Locate the cell with the specified text and output its (X, Y) center coordinate. 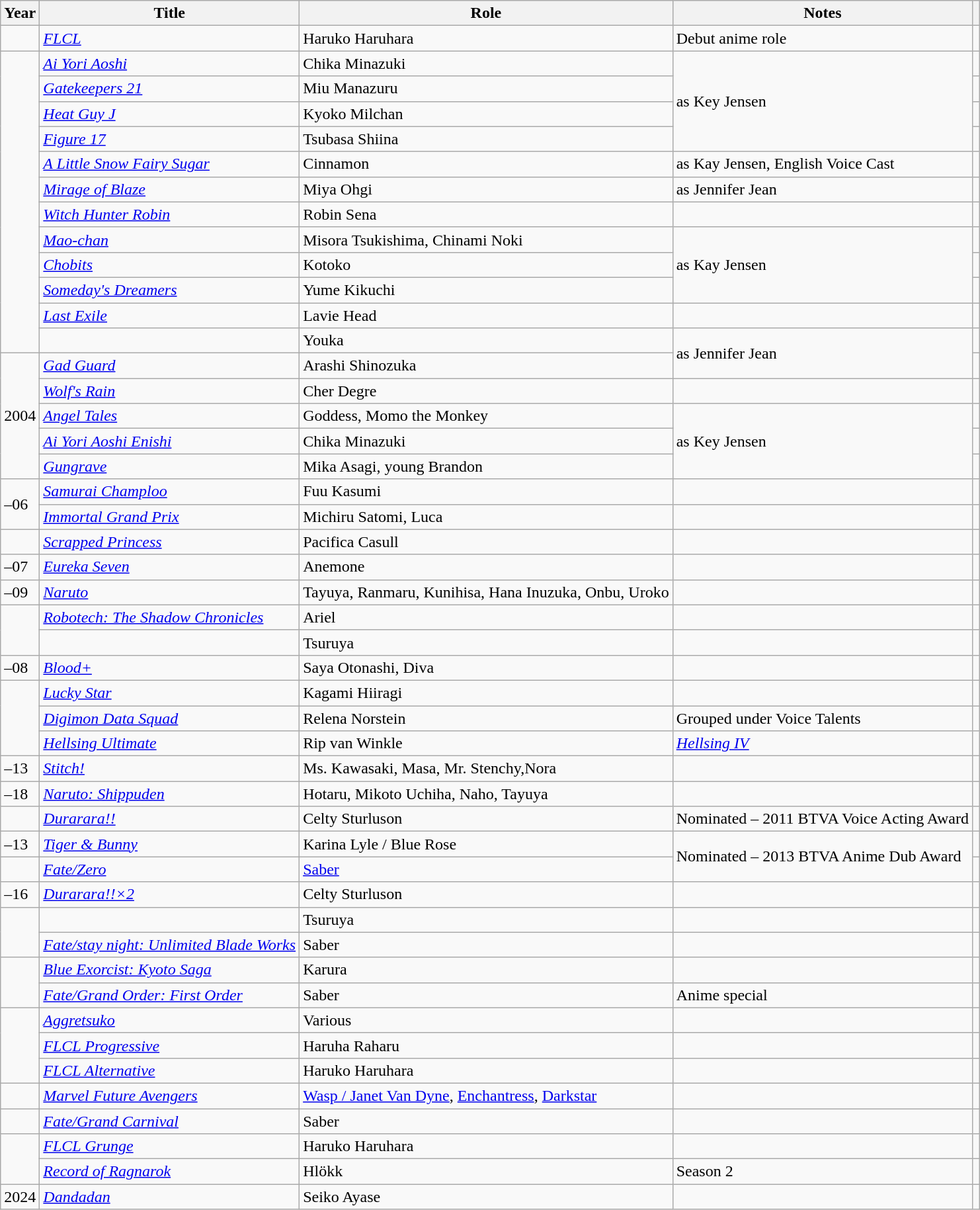
Youka (487, 341)
Heat Guy J (169, 114)
Fate/Zero (169, 869)
Naruto (169, 592)
Fate/stay night: Unlimited Blade Works (169, 945)
Debut anime role (823, 38)
Naruto: Shippuden (169, 794)
Rip van Winkle (487, 744)
Misora Tsukishima, Chinami Noki (487, 239)
Mirage of Blaze (169, 189)
Eureka Seven (169, 567)
Pacifica Casull (487, 542)
Fuu Kasumi (487, 492)
Goddess, Momo the Monkey (487, 416)
Figure 17 (169, 139)
Tayuya, Ranmaru, Kunihisa, Hana Inuzuka, Onbu, Uroko (487, 592)
Title (169, 13)
Lucky Star (169, 693)
Ai Yori Aoshi Enishi (169, 441)
Wolf's Rain (169, 391)
Fate/Grand Carnival (169, 1121)
Immortal Grand Prix (169, 517)
Wasp / Janet Van Dyne, Enchantress, Darkstar (487, 1096)
Role (487, 13)
Durarara!! (169, 819)
Chobits (169, 265)
Kagami Hiiragi (487, 693)
Grouped under Voice Talents (823, 718)
Robin Sena (487, 214)
Blue Exorcist: Kyoto Saga (169, 970)
2004 (20, 416)
Lavie Head (487, 316)
Mika Asagi, young Brandon (487, 466)
Nominated – 2011 BTVA Voice Acting Award (823, 819)
Saya Otonashi, Diva (487, 668)
Various (487, 1020)
Hellsing IV (823, 744)
Angel Tales (169, 416)
–16 (20, 894)
Cher Degre (487, 391)
Karura (487, 970)
A Little Snow Fairy Sugar (169, 164)
Season 2 (823, 1172)
Last Exile (169, 316)
Notes (823, 13)
FLCL (169, 38)
Samurai Champloo (169, 492)
Ariel (487, 617)
Ai Yori Aoshi (169, 64)
Aggretsuko (169, 1020)
Hellsing Ultimate (169, 744)
Miya Ohgi (487, 189)
Tsubasa Shiina (487, 139)
Blood+ (169, 668)
–09 (20, 592)
Marvel Future Avengers (169, 1096)
FLCL Alternative (169, 1070)
Stitch! (169, 769)
as Kay Jensen (823, 265)
Relena Norstein (487, 718)
FLCL Progressive (169, 1045)
Yume Kikuchi (487, 290)
Ms. Kawasaki, Masa, Mr. Stenchy,Nora (487, 769)
Year (20, 13)
Anime special (823, 995)
Gad Guard (169, 366)
Nominated – 2013 BTVA Anime Dub Award (823, 857)
Hlökk (487, 1172)
Michiru Satomi, Luca (487, 517)
Someday's Dreamers (169, 290)
Arashi Shinozuka (487, 366)
Hotaru, Mikoto Uchiha, Naho, Tayuya (487, 794)
Digimon Data Squad (169, 718)
2024 (20, 1197)
Miu Manazuru (487, 89)
Robotech: The Shadow Chronicles (169, 617)
Cinnamon (487, 164)
Fate/Grand Order: First Order (169, 995)
Record of Ragnarok (169, 1172)
Seiko Ayase (487, 1197)
Tiger & Bunny (169, 844)
Haruha Raharu (487, 1045)
Kyoko Milchan (487, 114)
FLCL Grunge (169, 1146)
Karina Lyle / Blue Rose (487, 844)
Scrapped Princess (169, 542)
Witch Hunter Robin (169, 214)
Durarara!!×2 (169, 894)
–06 (20, 504)
Kotoko (487, 265)
as Kay Jensen, English Voice Cast (823, 164)
–08 (20, 668)
Gungrave (169, 466)
Dandadan (169, 1197)
Anemone (487, 567)
–18 (20, 794)
Gatekeepers 21 (169, 89)
–07 (20, 567)
Mao-chan (169, 239)
